Scan for the cell matching the given text and deliver its [X, Y] coordinate at center. 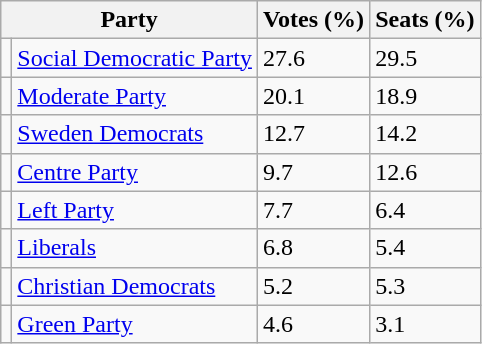
Left Party [135, 210]
4.6 [313, 324]
18.9 [425, 96]
Liberals [135, 248]
6.4 [425, 210]
14.2 [425, 134]
27.6 [313, 58]
Social Democratic Party [135, 58]
20.1 [313, 96]
Seats (%) [425, 20]
Party [130, 20]
Moderate Party [135, 96]
Centre Party [135, 172]
9.7 [313, 172]
7.7 [313, 210]
6.8 [313, 248]
12.6 [425, 172]
Votes (%) [313, 20]
3.1 [425, 324]
5.2 [313, 286]
5.4 [425, 248]
Sweden Democrats [135, 134]
29.5 [425, 58]
12.7 [313, 134]
Green Party [135, 324]
5.3 [425, 286]
Christian Democrats [135, 286]
